Locate the cell with the specified text and output its [X, Y] center coordinate. 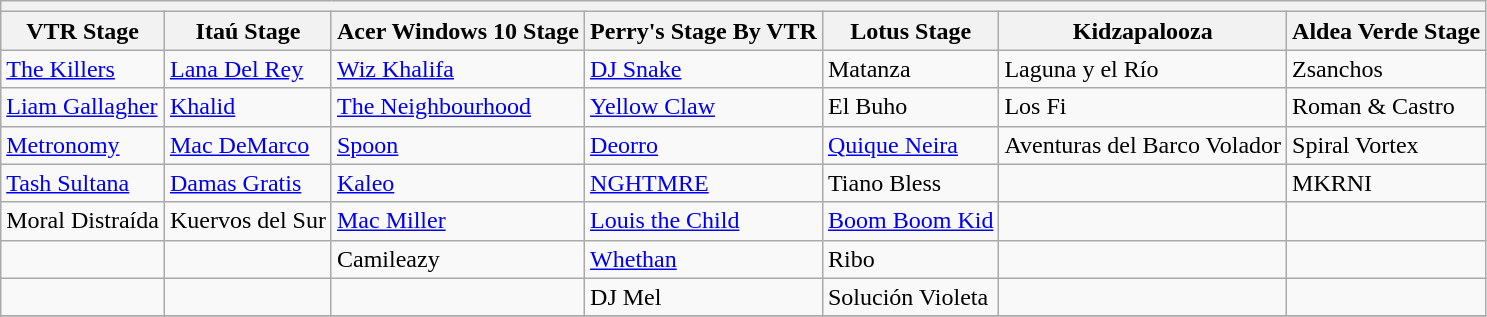
Camileazy [458, 259]
NGHTMRE [704, 183]
Boom Boom Kid [910, 221]
Yellow Claw [704, 107]
Kaleo [458, 183]
Louis the Child [704, 221]
VTR Stage [83, 31]
Aldea Verde Stage [1386, 31]
Laguna y el Río [1143, 69]
Aventuras del Barco Volador [1143, 145]
Tiano Bless [910, 183]
Ribo [910, 259]
Mac DeMarco [248, 145]
Tash Sultana [83, 183]
El Buho [910, 107]
Metronomy [83, 145]
Kidzapalooza [1143, 31]
MKRNI [1386, 183]
Deorro [704, 145]
Kuervos del Sur [248, 221]
Matanza [910, 69]
Lana Del Rey [248, 69]
Acer Windows 10 Stage [458, 31]
Moral Distraída [83, 221]
Whethan [704, 259]
Solución Violeta [910, 297]
The Killers [83, 69]
Damas Gratis [248, 183]
Zsanchos [1386, 69]
Los Fi [1143, 107]
The Neighbourhood [458, 107]
Spiral Vortex [1386, 145]
DJ Mel [704, 297]
Khalid [248, 107]
Wiz Khalifa [458, 69]
Spoon [458, 145]
Quique Neira [910, 145]
Lotus Stage [910, 31]
Perry's Stage By VTR [704, 31]
DJ Snake [704, 69]
Mac Miller [458, 221]
Roman & Castro [1386, 107]
Itaú Stage [248, 31]
Liam Gallagher [83, 107]
